Detect which cell encompasses the target text, then output its [x, y] center coordinate. 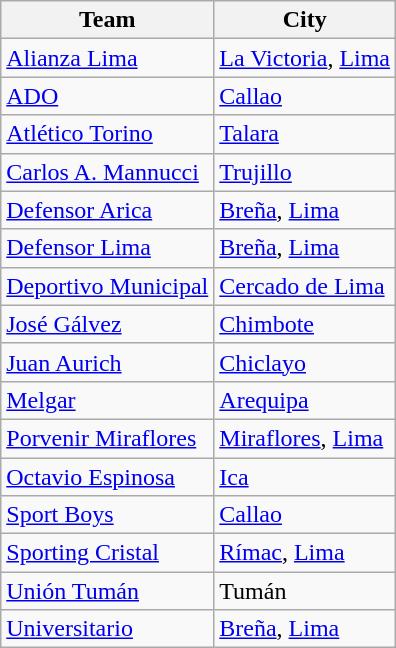
Tumán [305, 591]
Miraflores, Lima [305, 438]
Talara [305, 134]
Chiclayo [305, 362]
Unión Tumán [108, 591]
Melgar [108, 400]
Ica [305, 477]
José Gálvez [108, 324]
Universitario [108, 629]
Chimbote [305, 324]
Team [108, 20]
Porvenir Miraflores [108, 438]
Sporting Cristal [108, 553]
Octavio Espinosa [108, 477]
City [305, 20]
Juan Aurich [108, 362]
Cercado de Lima [305, 286]
Rímac, Lima [305, 553]
Sport Boys [108, 515]
Atlético Torino [108, 134]
Deportivo Municipal [108, 286]
Arequipa [305, 400]
Trujillo [305, 172]
Defensor Arica [108, 210]
La Victoria, Lima [305, 58]
Defensor Lima [108, 248]
Alianza Lima [108, 58]
ADO [108, 96]
Carlos A. Mannucci [108, 172]
